Extract the [x, y] coordinate from the center of the cell holding the provided text.  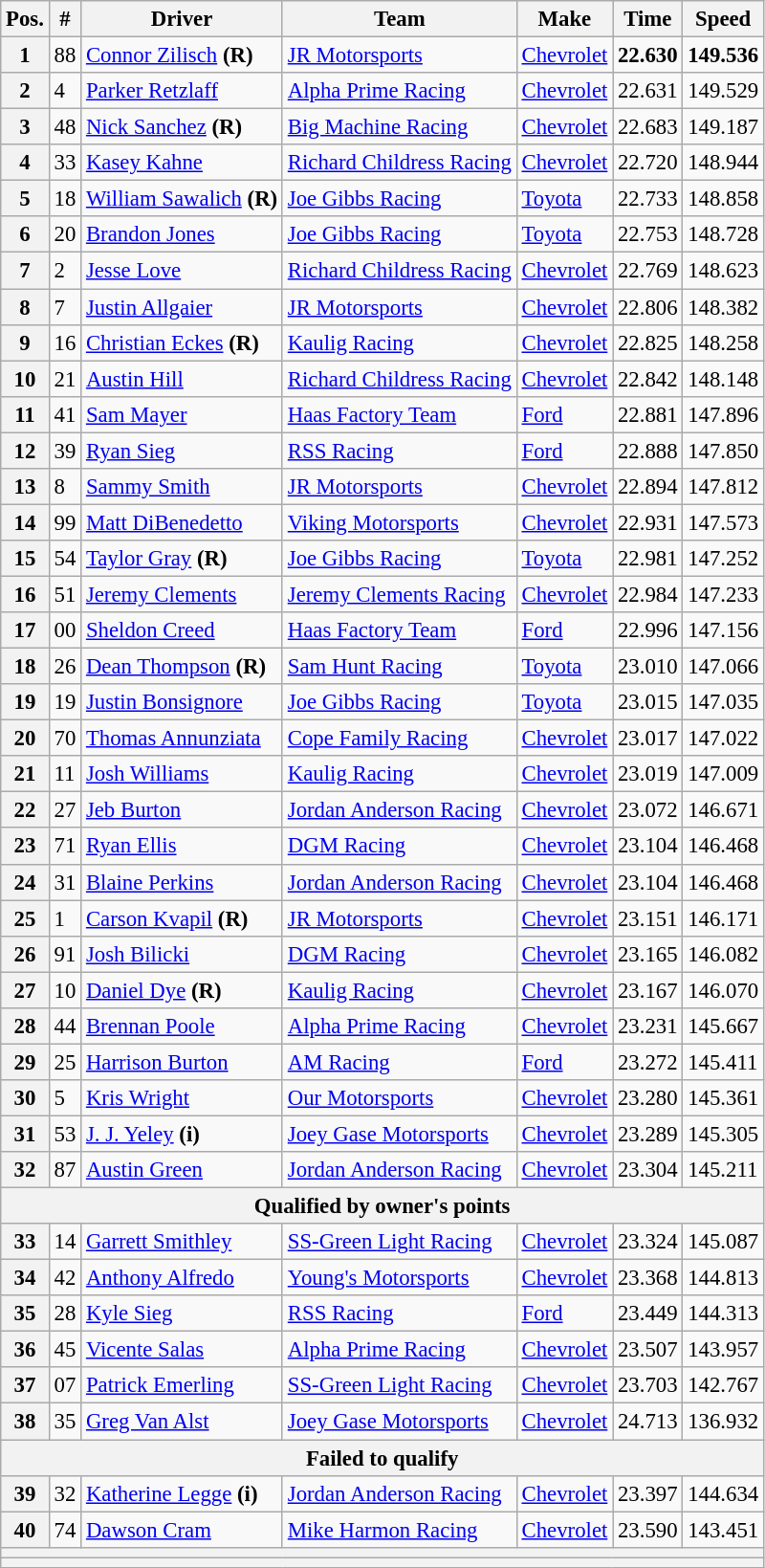
AM Racing [400, 1062]
17 [25, 630]
Brennan Poole [182, 1027]
24.713 [648, 1422]
23.590 [648, 1530]
144.634 [723, 1493]
Kris Wright [182, 1098]
23.231 [648, 1027]
Ryan Sieg [182, 451]
148.382 [723, 307]
149.536 [723, 55]
Blaine Perkins [182, 882]
Sam Mayer [182, 414]
146.070 [723, 990]
Jeremy Clements Racing [400, 594]
Josh Williams [182, 774]
22.984 [648, 594]
34 [25, 1278]
147.035 [723, 702]
24 [25, 882]
48 [65, 127]
23.017 [648, 739]
147.252 [723, 559]
22.683 [648, 127]
88 [65, 55]
143.451 [723, 1530]
Austin Green [182, 1170]
23.397 [648, 1493]
Justin Bonsignore [182, 702]
142.767 [723, 1386]
Young's Motorsports [400, 1278]
Pos. [25, 19]
23.151 [648, 918]
Justin Allgaier [182, 307]
144.313 [723, 1314]
Viking Motorsports [400, 522]
147.022 [723, 739]
13 [25, 487]
36 [25, 1350]
Jeb Burton [182, 810]
145.211 [723, 1170]
146.171 [723, 918]
J. J. Yeley (i) [182, 1134]
23.167 [648, 990]
38 [25, 1422]
41 [65, 414]
143.957 [723, 1350]
147.573 [723, 522]
Team [400, 19]
Jesse Love [182, 271]
Mike Harmon Racing [400, 1530]
00 [65, 630]
23.304 [648, 1170]
145.305 [723, 1134]
Daniel Dye (R) [182, 990]
22.996 [648, 630]
Josh Bilicki [182, 954]
Taylor Gray (R) [182, 559]
Nick Sanchez (R) [182, 127]
Speed [723, 19]
Our Motorsports [400, 1098]
99 [65, 522]
3 [25, 127]
147.233 [723, 594]
53 [65, 1134]
Greg Van Alst [182, 1422]
William Sawalich (R) [182, 199]
22.753 [648, 234]
147.896 [723, 414]
23.010 [648, 667]
22.631 [648, 91]
Failed to qualify [382, 1458]
54 [65, 559]
Cope Family Racing [400, 739]
148.858 [723, 199]
23 [25, 847]
22.881 [648, 414]
22.733 [648, 199]
147.812 [723, 487]
144.813 [723, 1278]
# [65, 19]
Garrett Smithley [182, 1242]
Sam Hunt Racing [400, 667]
23.289 [648, 1134]
71 [65, 847]
22.630 [648, 55]
Patrick Emerling [182, 1386]
37 [25, 1386]
87 [65, 1170]
Dean Thompson (R) [182, 667]
30 [25, 1098]
Austin Hill [182, 379]
23.015 [648, 702]
Sheldon Creed [182, 630]
51 [65, 594]
Make [564, 19]
23.280 [648, 1098]
22.931 [648, 522]
23.368 [648, 1278]
22.842 [648, 379]
91 [65, 954]
Big Machine Racing [400, 127]
45 [65, 1350]
23.072 [648, 810]
29 [25, 1062]
07 [65, 1386]
Dawson Cram [182, 1530]
Thomas Annunziata [182, 739]
23.507 [648, 1350]
Kasey Kahne [182, 163]
22.981 [648, 559]
146.082 [723, 954]
23.019 [648, 774]
Connor Zilisch (R) [182, 55]
147.156 [723, 630]
147.066 [723, 667]
22.720 [648, 163]
Matt DiBenedetto [182, 522]
Qualified by owner's points [382, 1206]
23.272 [648, 1062]
Sammy Smith [182, 487]
145.361 [723, 1098]
Jeremy Clements [182, 594]
149.187 [723, 127]
6 [25, 234]
Harrison Burton [182, 1062]
Ryan Ellis [182, 847]
23.703 [648, 1386]
Time [648, 19]
22.769 [648, 271]
23.165 [648, 954]
42 [65, 1278]
70 [65, 739]
22.888 [648, 451]
22.806 [648, 307]
Parker Retzlaff [182, 91]
23.324 [648, 1242]
148.258 [723, 342]
148.728 [723, 234]
22.825 [648, 342]
Vicente Salas [182, 1350]
22 [25, 810]
Driver [182, 19]
Carson Kvapil (R) [182, 918]
9 [25, 342]
Brandon Jones [182, 234]
44 [65, 1027]
148.148 [723, 379]
147.009 [723, 774]
15 [25, 559]
40 [25, 1530]
Christian Eckes (R) [182, 342]
Anthony Alfredo [182, 1278]
145.087 [723, 1242]
Kyle Sieg [182, 1314]
148.623 [723, 271]
136.932 [723, 1422]
147.850 [723, 451]
23.449 [648, 1314]
145.411 [723, 1062]
12 [25, 451]
Katherine Legge (i) [182, 1493]
146.671 [723, 810]
22.894 [648, 487]
149.529 [723, 91]
74 [65, 1530]
148.944 [723, 163]
145.667 [723, 1027]
